For the text-containing cell, return its midpoint in [X, Y] coordinate format. 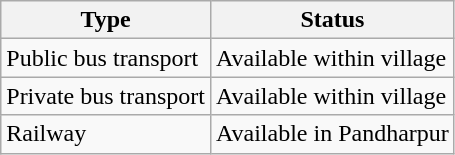
Railway [106, 134]
Type [106, 20]
Public bus transport [106, 58]
Private bus transport [106, 96]
Status [332, 20]
Available in Pandharpur [332, 134]
